Return (x, y) of the center of cell containing provided text 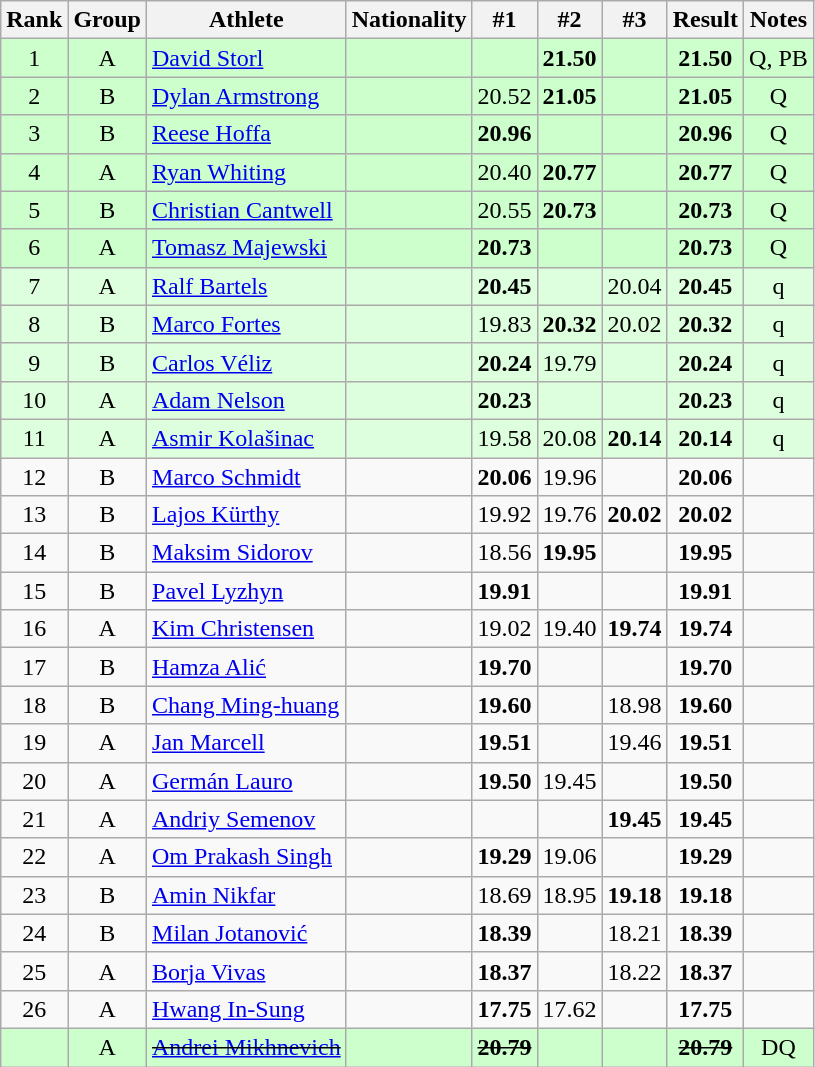
Jan Marcell (247, 743)
Marco Fortes (247, 324)
19 (34, 743)
24 (34, 933)
21 (34, 819)
Hamza Alić (247, 667)
Ryan Whiting (247, 172)
19.46 (634, 743)
Marco Schmidt (247, 477)
20.55 (504, 210)
Om Prakash Singh (247, 857)
14 (34, 553)
Dylan Armstrong (247, 96)
19.06 (570, 857)
23 (34, 895)
2 (34, 96)
Hwang In-Sung (247, 1009)
15 (34, 591)
18.98 (634, 705)
Athlete (247, 20)
Asmir Kolašinac (247, 438)
19.79 (570, 362)
5 (34, 210)
18.22 (634, 971)
Tomasz Majewski (247, 248)
Group (108, 20)
Notes (779, 20)
#1 (504, 20)
18.56 (504, 553)
Amin Nikfar (247, 895)
18.21 (634, 933)
David Storl (247, 58)
11 (34, 438)
Result (705, 20)
10 (34, 400)
Nationality (409, 20)
Kim Christensen (247, 629)
12 (34, 477)
DQ (779, 1047)
19.76 (570, 515)
20.52 (504, 96)
13 (34, 515)
20.40 (504, 172)
19.02 (504, 629)
19.58 (504, 438)
19.92 (504, 515)
4 (34, 172)
Chang Ming-huang (247, 705)
Andrei Mikhnevich (247, 1047)
18.95 (570, 895)
Christian Cantwell (247, 210)
Adam Nelson (247, 400)
Pavel Lyzhyn (247, 591)
Reese Hoffa (247, 134)
#3 (634, 20)
22 (34, 857)
25 (34, 971)
Milan Jotanović (247, 933)
17.62 (570, 1009)
Borja Vivas (247, 971)
#2 (570, 20)
Lajos Kürthy (247, 515)
18.69 (504, 895)
19.96 (570, 477)
8 (34, 324)
7 (34, 286)
20 (34, 781)
Carlos Véliz (247, 362)
Q, PB (779, 58)
18 (34, 705)
19.83 (504, 324)
Ralf Bartels (247, 286)
Rank (34, 20)
Maksim Sidorov (247, 553)
26 (34, 1009)
16 (34, 629)
19.40 (570, 629)
Andriy Semenov (247, 819)
20.08 (570, 438)
20.04 (634, 286)
Germán Lauro (247, 781)
9 (34, 362)
17 (34, 667)
1 (34, 58)
3 (34, 134)
6 (34, 248)
